Scan for the cell matching the given text and deliver its [x, y] coordinate at center. 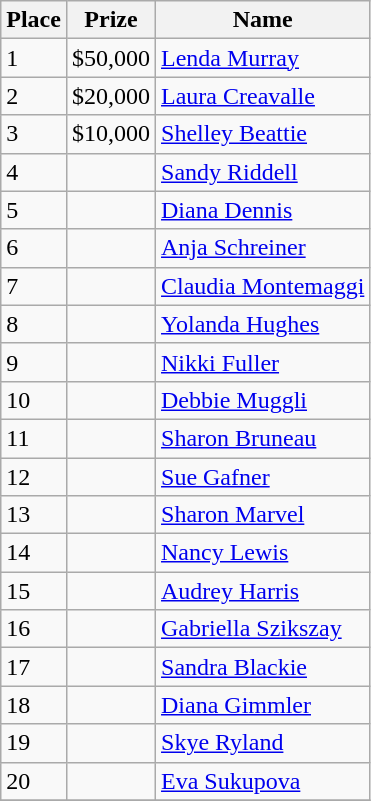
19 [34, 743]
Eva Sukupova [263, 781]
11 [34, 438]
18 [34, 705]
Gabriella Szikszay [263, 629]
Nancy Lewis [263, 553]
Diana Gimmler [263, 705]
Place [34, 20]
$50,000 [110, 58]
Lenda Murray [263, 58]
Claudia Montemaggi [263, 286]
16 [34, 629]
Sue Gafner [263, 477]
Sandra Blackie [263, 667]
9 [34, 362]
Prize [110, 20]
$10,000 [110, 134]
13 [34, 515]
Laura Creavalle [263, 96]
Sharon Marvel [263, 515]
10 [34, 400]
Yolanda Hughes [263, 324]
$20,000 [110, 96]
Sharon Bruneau [263, 438]
15 [34, 591]
7 [34, 286]
Nikki Fuller [263, 362]
Sandy Riddell [263, 172]
Skye Ryland [263, 743]
12 [34, 477]
Shelley Beattie [263, 134]
Anja Schreiner [263, 248]
6 [34, 248]
20 [34, 781]
8 [34, 324]
3 [34, 134]
2 [34, 96]
Debbie Muggli [263, 400]
Audrey Harris [263, 591]
14 [34, 553]
5 [34, 210]
1 [34, 58]
Name [263, 20]
17 [34, 667]
4 [34, 172]
Diana Dennis [263, 210]
